Provide the (x, y) coordinate of the cell's center where the given text is located.  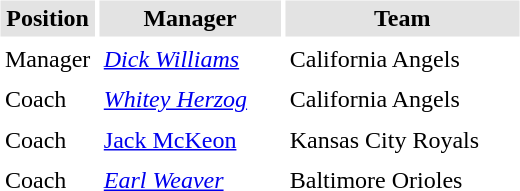
Position (47, 18)
Team (402, 18)
Dick Williams (190, 59)
Whitey Herzog (190, 100)
Jack McKeon (190, 140)
Kansas City Royals (402, 140)
